For the text-containing cell, return its midpoint in (X, Y) coordinate format. 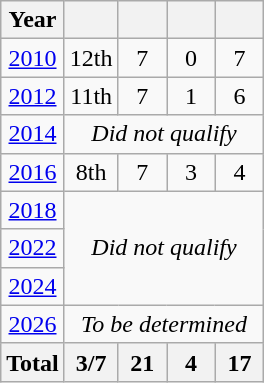
3 (192, 172)
17 (240, 362)
2026 (33, 324)
1 (192, 96)
12th (91, 58)
6 (240, 96)
Total (33, 362)
2024 (33, 286)
2010 (33, 58)
2014 (33, 134)
11th (91, 96)
8th (91, 172)
3/7 (91, 362)
0 (192, 58)
To be determined (164, 324)
Year (33, 20)
2018 (33, 210)
21 (142, 362)
2012 (33, 96)
2016 (33, 172)
2022 (33, 248)
